Locate the cell with the specified text and output its [X, Y] center coordinate. 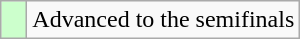
Advanced to the semifinals [164, 20]
